Find where the given text appears and provide that cell's center as (X, Y) coordinate. 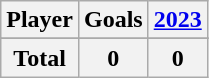
Goals (113, 20)
Total (40, 58)
2023 (178, 20)
Player (40, 20)
